Scan for the cell matching the given text and deliver its [X, Y] coordinate at center. 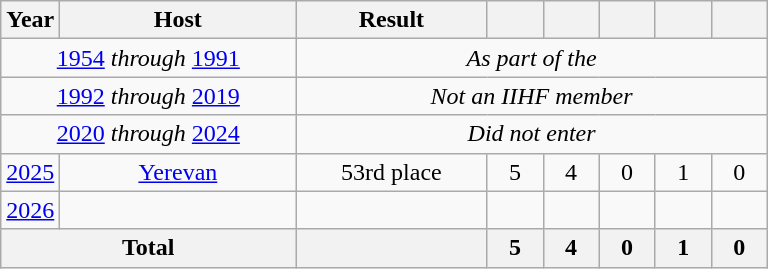
2025 [30, 172]
2020 through 2024 [148, 134]
Year [30, 20]
Host [178, 20]
Yerevan [178, 172]
1992 through 2019 [148, 96]
Did not enter [532, 134]
1954 through 1991 [148, 58]
Total [148, 248]
Not an IIHF member [532, 96]
2026 [30, 210]
As part of the [532, 58]
53rd place [392, 172]
Result [392, 20]
